Search for the cell housing the specified text and yield its (X, Y) center coordinate. 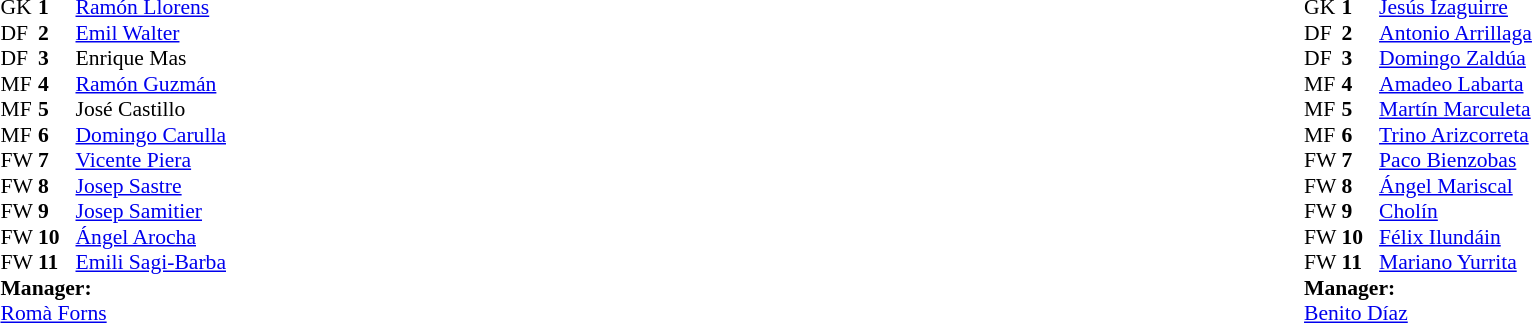
Paco Bienzobas (1456, 161)
Ángel Arocha (151, 237)
Josep Sastre (151, 186)
Ángel Mariscal (1456, 186)
Félix Ilundáin (1456, 237)
Domingo Carulla (151, 135)
Martín Marculeta (1456, 109)
Emil Walter (151, 33)
Domingo Zaldúa (1456, 59)
Cholín (1456, 211)
Emili Sagi-Barba (151, 263)
Vicente Piera (151, 161)
Enrique Mas (151, 59)
Trino Arizcorreta (1456, 135)
Antonio Arrillaga (1456, 33)
Amadeo Labarta (1456, 84)
Ramón Guzmán (151, 84)
Josep Samitier (151, 211)
Mariano Yurrita (1456, 263)
José Castillo (151, 109)
